From the cell containing the given text, extract its center point as [x, y] coordinate. 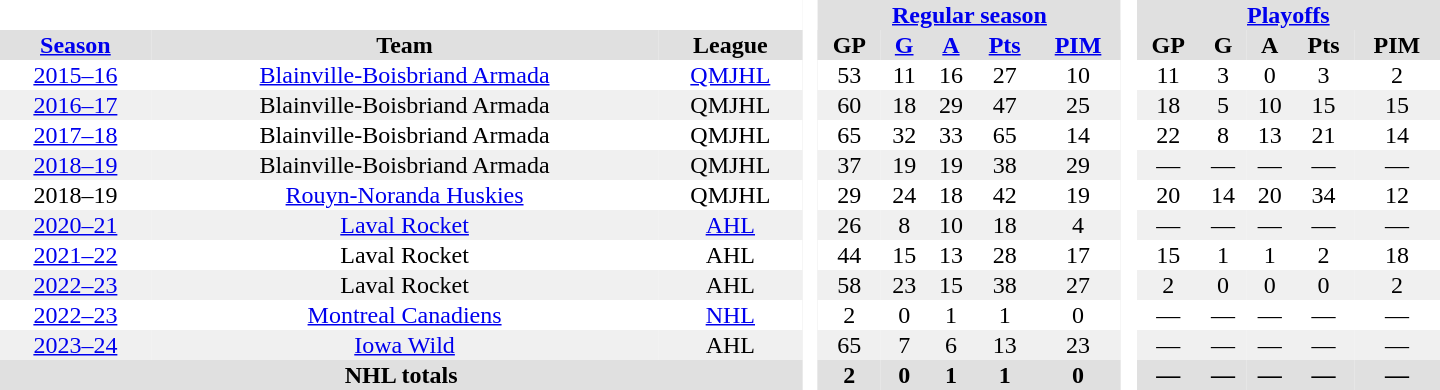
NHL totals [401, 375]
Playoffs [1288, 15]
53 [850, 75]
12 [1397, 195]
22 [1168, 135]
47 [1004, 105]
2017–18 [76, 135]
Season [76, 45]
58 [850, 285]
44 [850, 255]
17 [1078, 255]
60 [850, 105]
2016–17 [76, 105]
Rouyn-Noranda Huskies [405, 195]
21 [1324, 135]
26 [850, 225]
34 [1324, 195]
Regular season [970, 15]
Iowa Wild [405, 345]
4 [1078, 225]
42 [1004, 195]
Montreal Canadiens [405, 315]
NHL [730, 315]
16 [952, 75]
25 [1078, 105]
37 [850, 165]
League [730, 45]
32 [904, 135]
5 [1224, 105]
28 [1004, 255]
2023–24 [76, 345]
2021–22 [76, 255]
Team [405, 45]
2015–16 [76, 75]
7 [904, 345]
24 [904, 195]
33 [952, 135]
6 [952, 345]
2020–21 [76, 225]
